Provide the [x, y] coordinate of the cell's center where the given text is located.  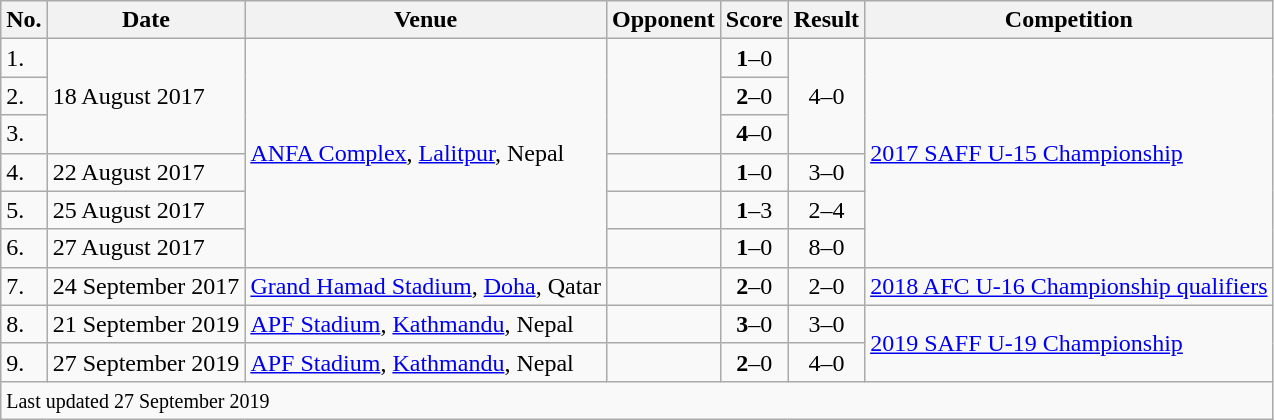
Last updated 27 September 2019 [637, 400]
25 August 2017 [146, 210]
2. [24, 96]
Grand Hamad Stadium, Doha, Qatar [426, 286]
Result [826, 20]
2018 AFC U-16 Championship qualifiers [1069, 286]
18 August 2017 [146, 96]
1–3 [754, 210]
22 August 2017 [146, 172]
27 August 2017 [146, 248]
8. [24, 324]
2017 SAFF U-15 Championship [1069, 153]
1. [24, 58]
ANFA Complex, Lalitpur, Nepal [426, 153]
2019 SAFF U-19 Championship [1069, 343]
24 September 2017 [146, 286]
Date [146, 20]
No. [24, 20]
Competition [1069, 20]
Opponent [663, 20]
Venue [426, 20]
8–0 [826, 248]
Score [754, 20]
4. [24, 172]
5. [24, 210]
9. [24, 362]
6. [24, 248]
27 September 2019 [146, 362]
21 September 2019 [146, 324]
3. [24, 134]
7. [24, 286]
2–4 [826, 210]
